Search for the cell housing the specified text and yield its (x, y) center coordinate. 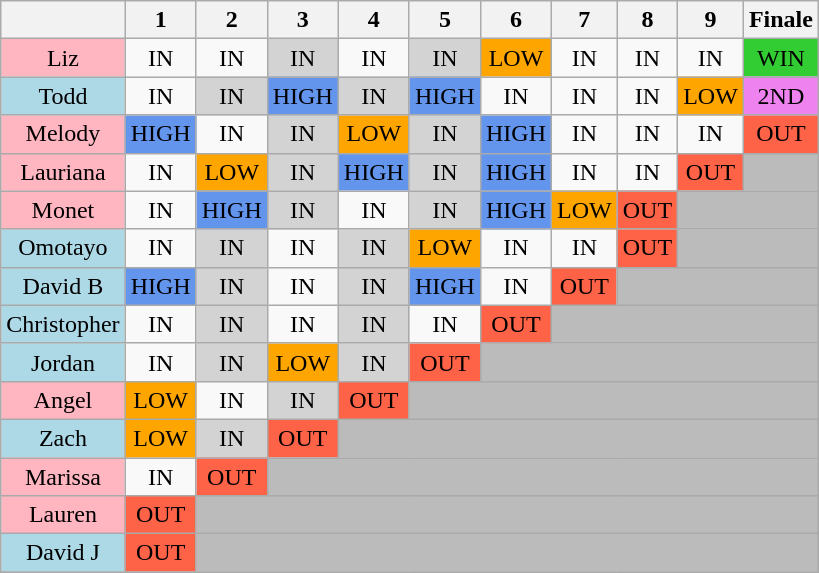
Jordan (63, 362)
6 (516, 20)
7 (585, 20)
WIN (780, 58)
David J (63, 553)
Finale (780, 20)
Angel (63, 400)
3 (302, 20)
Melody (63, 134)
Lauren (63, 515)
Todd (63, 96)
Monet (63, 210)
Christopher (63, 324)
2ND (780, 96)
Zach (63, 438)
9 (711, 20)
2 (232, 20)
5 (444, 20)
Marissa (63, 477)
David B (63, 286)
Liz (63, 58)
4 (374, 20)
Lauriana (63, 172)
Omotayo (63, 248)
1 (160, 20)
8 (647, 20)
